Return the [x, y] coordinate for the center point of the cell that contains the specified text.  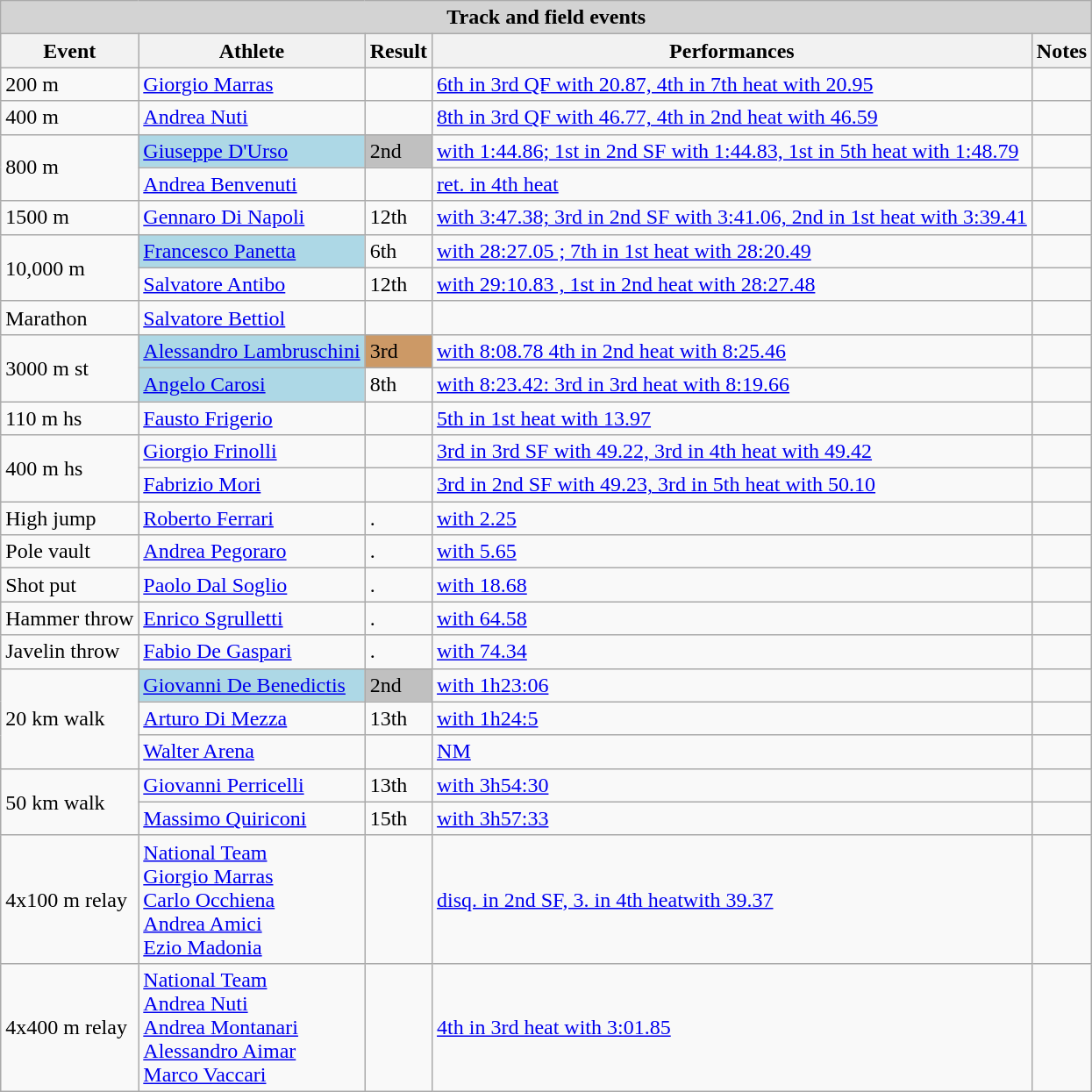
50 km walk [70, 802]
Giorgio Frinolli [252, 452]
4th in 3rd heat with 3:01.85 [732, 1027]
6th [398, 251]
10,000 m [70, 268]
ret. in 4th heat [732, 184]
NM [732, 752]
with 64.58 [732, 618]
8th [398, 384]
disq. in 2nd SF, 3. in 4th heatwith 39.37 [732, 899]
with 74.34 [732, 652]
Salvatore Antibo [252, 284]
Performances [732, 51]
with 1h24:5 [732, 718]
Alessandro Lambruschini [252, 351]
with 8:23.42: 3rd in 3rd heat with 8:19.66 [732, 384]
Walter Arena [252, 752]
Gennaro Di Napoli [252, 218]
with 1h23:06 [732, 685]
800 m [70, 168]
3rd in 2nd SF with 49.23, 3rd in 5th heat with 50.10 [732, 485]
Event [70, 51]
4x100 m relay [70, 899]
Salvatore Bettiol [252, 318]
with 3h54:30 [732, 785]
with 2.25 [732, 518]
Giovanni Perricelli [252, 785]
Athlete [252, 51]
20 km walk [70, 718]
with 3h57:33 [732, 818]
Paolo Dal Soglio [252, 585]
National TeamAndrea NutiAndrea MontanariAlessandro AimarMarco Vaccari [252, 1027]
Giorgio Marras [252, 84]
3rd in 3rd SF with 49.22, 3rd in 4th heat with 49.42 [732, 452]
Hammer throw [70, 618]
Andrea Nuti [252, 118]
Fabrizio Mori [252, 485]
Massimo Quiriconi [252, 818]
Fabio De Gaspari [252, 652]
with 8:08.78 4th in 2nd heat with 8:25.46 [732, 351]
Result [398, 51]
Giovanni De Benedictis [252, 685]
5th in 1st heat with 13.97 [732, 418]
3rd [398, 351]
3000 m st [70, 368]
Marathon [70, 318]
National TeamGiorgio MarrasCarlo OcchienaAndrea AmiciEzio Madonia [252, 899]
with 28:27.05 ; 7th in 1st heat with 28:20.49 [732, 251]
Track and field events [546, 18]
110 m hs [70, 418]
Fausto Frigerio [252, 418]
Arturo Di Mezza [252, 718]
Francesco Panetta [252, 251]
with 3:47.38; 3rd in 2nd SF with 3:41.06, 2nd in 1st heat with 3:39.41 [732, 218]
Shot put [70, 585]
with 18.68 [732, 585]
400 m hs [70, 468]
Notes [1061, 51]
Enrico Sgrulletti [252, 618]
15th [398, 818]
with 29:10.83 , 1st in 2nd heat with 28:27.48 [732, 284]
Pole vault [70, 552]
with 1:44.86; 1st in 2nd SF with 1:44.83, 1st in 5th heat with 1:48.79 [732, 151]
High jump [70, 518]
Andrea Pegoraro [252, 552]
Andrea Benvenuti [252, 184]
Javelin throw [70, 652]
Giuseppe D'Urso [252, 151]
400 m [70, 118]
Angelo Carosi [252, 384]
8th in 3rd QF with 46.77, 4th in 2nd heat with 46.59 [732, 118]
with 5.65 [732, 552]
4x400 m relay [70, 1027]
6th in 3rd QF with 20.87, 4th in 7th heat with 20.95 [732, 84]
1500 m [70, 218]
Roberto Ferrari [252, 518]
200 m [70, 84]
